Output the [X, Y] coordinate of the center of the cell containing the given text.  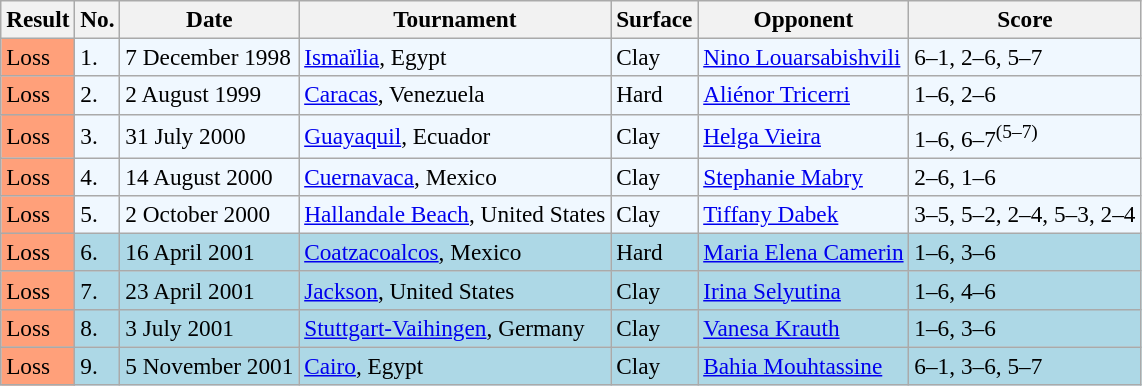
1–6, 2–6 [1025, 95]
Score [1025, 19]
2 August 1999 [210, 95]
31 July 2000 [210, 136]
7 December 1998 [210, 57]
5 November 2001 [210, 366]
Vanesa Krauth [804, 328]
No. [98, 19]
Maria Elena Camerin [804, 252]
14 August 2000 [210, 177]
Date [210, 19]
5. [98, 214]
Hallandale Beach, United States [455, 214]
Guayaquil, Ecuador [455, 136]
23 April 2001 [210, 290]
8. [98, 328]
3–5, 5–2, 2–4, 5–3, 2–4 [1025, 214]
6. [98, 252]
2–6, 1–6 [1025, 177]
Helga Vieira [804, 136]
2. [98, 95]
6–1, 3–6, 5–7 [1025, 366]
1. [98, 57]
Tiffany Dabek [804, 214]
Stephanie Mabry [804, 177]
Result [38, 19]
Ismaïlia, Egypt [455, 57]
4. [98, 177]
2 October 2000 [210, 214]
16 April 2001 [210, 252]
Cuernavaca, Mexico [455, 177]
Jackson, United States [455, 290]
Bahia Mouhtassine [804, 366]
Stuttgart-Vaihingen, Germany [455, 328]
3. [98, 136]
Cairo, Egypt [455, 366]
1–6, 6–7(5–7) [1025, 136]
Surface [654, 19]
Aliénor Tricerri [804, 95]
Coatzacoalcos, Mexico [455, 252]
Tournament [455, 19]
7. [98, 290]
1–6, 4–6 [1025, 290]
Nino Louarsabishvili [804, 57]
Caracas, Venezuela [455, 95]
Opponent [804, 19]
9. [98, 366]
6–1, 2–6, 5–7 [1025, 57]
3 July 2001 [210, 328]
Irina Selyutina [804, 290]
